Detect which cell encompasses the target text, then output its (x, y) center coordinate. 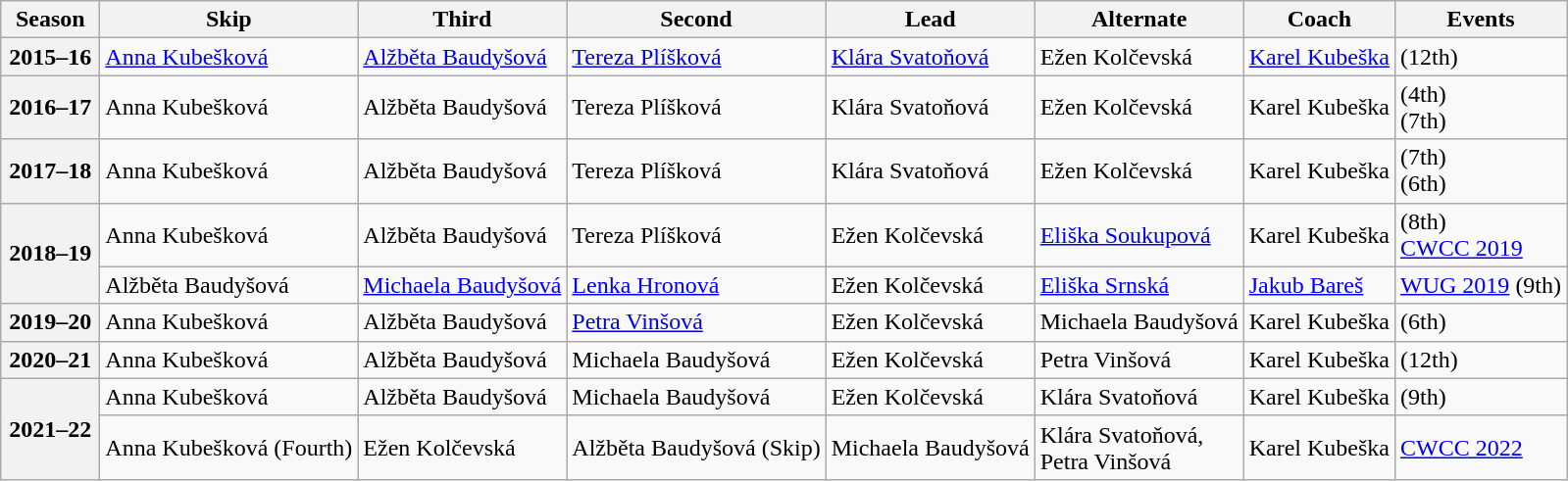
2021–22 (51, 429)
Eliška Srnská (1139, 285)
(7th) (6th) (1481, 170)
(4th) (7th) (1481, 108)
2015–16 (51, 57)
2019–20 (51, 322)
2017–18 (51, 170)
WUG 2019 (9th) (1481, 285)
(6th) (1481, 322)
2018–19 (51, 253)
Events (1481, 20)
Third (463, 20)
Eliška Soukupová (1139, 235)
Alžběta Baudyšová (Skip) (696, 447)
2020–21 (51, 360)
Season (51, 20)
CWCC 2022 (1481, 447)
Coach (1319, 20)
Klára Svatoňová,Petra Vinšová (1139, 447)
Skip (229, 20)
Jakub Bareš (1319, 285)
(8th)CWCC 2019 (1481, 235)
Anna Kubešková (Fourth) (229, 447)
Alternate (1139, 20)
Second (696, 20)
Lead (930, 20)
2016–17 (51, 108)
(9th) (1481, 397)
Lenka Hronová (696, 285)
